From the cell containing the given text, extract its center point as [x, y] coordinate. 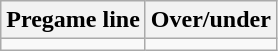
Over/under [210, 20]
Pregame line [74, 20]
